Return (x, y) of the center of cell containing provided text 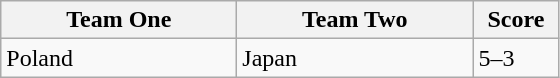
Team Two (355, 20)
Poland (119, 58)
5–3 (516, 58)
Team One (119, 20)
Score (516, 20)
Japan (355, 58)
